Return the [X, Y] coordinate for the center point of the cell that contains the specified text.  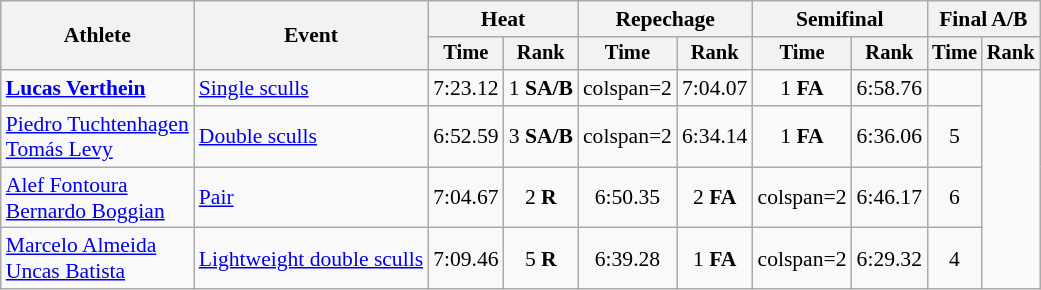
2 R [541, 198]
1 SA/B [541, 88]
4 [954, 258]
3 SA/B [541, 136]
Athlete [98, 36]
6:58.76 [890, 88]
Final A/B [983, 19]
Lucas Verthein [98, 88]
6:34.14 [714, 136]
7:23.12 [466, 88]
Heat [503, 19]
2 FA [714, 198]
Single sculls [311, 88]
Semifinal [840, 19]
6:46.17 [890, 198]
Piedro TuchtenhagenTomás Levy [98, 136]
6:50.35 [628, 198]
7:04.67 [466, 198]
6:52.59 [466, 136]
6:39.28 [628, 258]
6 [954, 198]
Pair [311, 198]
7:09.46 [466, 258]
Event [311, 36]
6:29.32 [890, 258]
Lightweight double sculls [311, 258]
6:36.06 [890, 136]
5 R [541, 258]
Repechage [666, 19]
Alef FontouraBernardo Boggian [98, 198]
Double sculls [311, 136]
Marcelo AlmeidaUncas Batista [98, 258]
5 [954, 136]
7:04.07 [714, 88]
